Detect which cell encompasses the target text, then output its [x, y] center coordinate. 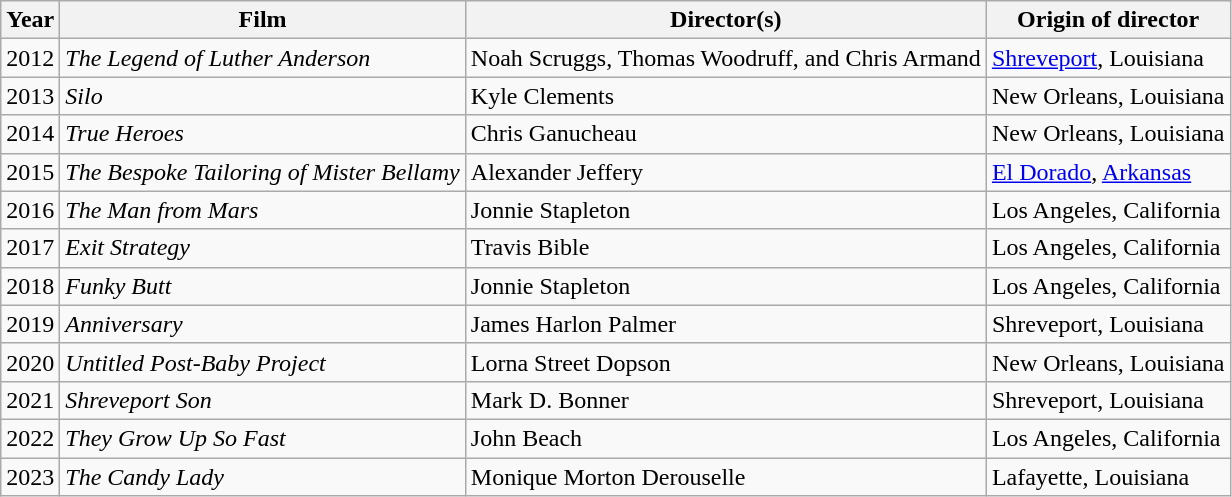
Exit Strategy [262, 248]
Travis Bible [726, 248]
2022 [30, 438]
Lorna Street Dopson [726, 362]
2020 [30, 362]
Shreveport Son [262, 400]
Anniversary [262, 324]
Monique Morton Derouselle [726, 477]
2023 [30, 477]
Film [262, 20]
2012 [30, 58]
Untitled Post-Baby Project [262, 362]
Lafayette, Louisiana [1108, 477]
The Candy Lady [262, 477]
True Heroes [262, 134]
2018 [30, 286]
Director(s) [726, 20]
John Beach [726, 438]
Kyle Clements [726, 96]
2014 [30, 134]
2013 [30, 96]
El Dorado, Arkansas [1108, 172]
The Man from Mars [262, 210]
Silo [262, 96]
Mark D. Bonner [726, 400]
James Harlon Palmer [726, 324]
Origin of director [1108, 20]
2016 [30, 210]
Year [30, 20]
The Bespoke Tailoring of Mister Bellamy [262, 172]
2021 [30, 400]
Funky Butt [262, 286]
2017 [30, 248]
Noah Scruggs, Thomas Woodruff, and Chris Armand [726, 58]
They Grow Up So Fast [262, 438]
Alexander Jeffery [726, 172]
2019 [30, 324]
Chris Ganucheau [726, 134]
2015 [30, 172]
The Legend of Luther Anderson [262, 58]
